Identify which cell holds the provided text, then report its [X, Y] central coordinate. 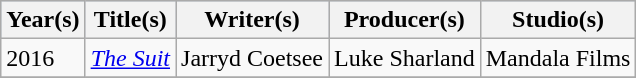
Studio(s) [558, 20]
Luke Sharland [405, 58]
2016 [43, 58]
Year(s) [43, 20]
Producer(s) [405, 20]
Writer(s) [252, 20]
The Suit [130, 58]
Title(s) [130, 20]
Jarryd Coetsee [252, 58]
Mandala Films [558, 58]
